Identify which cell holds the provided text, then report its [x, y] central coordinate. 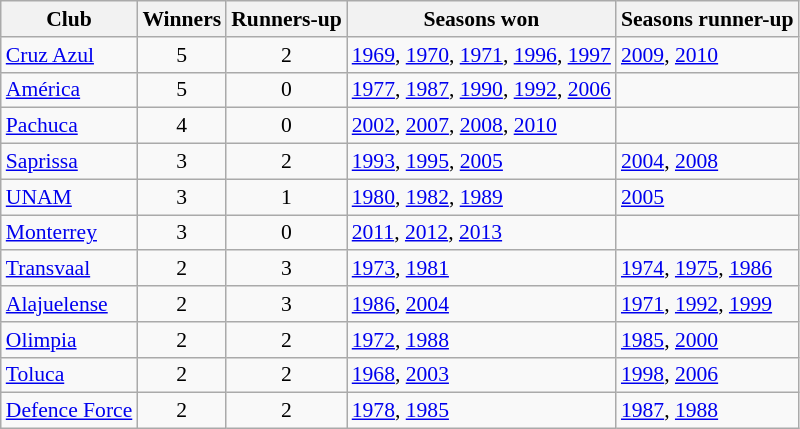
1977, 1987, 1990, 1992, 2006 [482, 90]
Seasons runner-up [708, 19]
Cruz Azul [70, 55]
Alajuelense [70, 304]
1973, 1981 [482, 269]
2004, 2008 [708, 162]
Olimpia [70, 340]
Transvaal [70, 269]
1986, 2004 [482, 304]
América [70, 90]
1980, 1982, 1989 [482, 197]
1987, 1988 [708, 411]
1968, 2003 [482, 375]
Toluca [70, 375]
1993, 1995, 2005 [482, 162]
4 [182, 126]
1985, 2000 [708, 340]
Club [70, 19]
1998, 2006 [708, 375]
Winners [182, 19]
1972, 1988 [482, 340]
2005 [708, 197]
2009, 2010 [708, 55]
2002, 2007, 2008, 2010 [482, 126]
Monterrey [70, 233]
1 [286, 197]
1969, 1970, 1971, 1996, 1997 [482, 55]
1974, 1975, 1986 [708, 269]
1971, 1992, 1999 [708, 304]
Defence Force [70, 411]
UNAM [70, 197]
1978, 1985 [482, 411]
Runners-up [286, 19]
Pachuca [70, 126]
Saprissa [70, 162]
2011, 2012, 2013 [482, 233]
Seasons won [482, 19]
